Provide the (X, Y) coordinate of the cell's center where the given text is located.  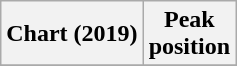
Chart (2019) (72, 34)
Peakposition (189, 34)
